Detect which cell encompasses the target text, then output its (x, y) center coordinate. 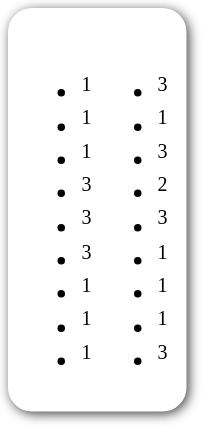
313231113 (132, 210)
111333111 (56, 210)
